Locate the cell with the specified text and output its (x, y) center coordinate. 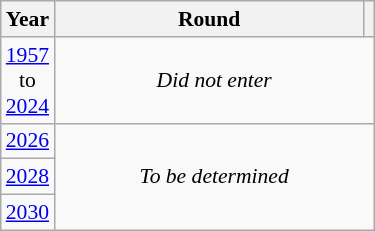
1957to2024 (28, 80)
To be determined (214, 176)
2028 (28, 177)
Year (28, 19)
Did not enter (214, 80)
Round (209, 19)
2030 (28, 213)
2026 (28, 141)
